Locate the cell with the specified text and output its [X, Y] center coordinate. 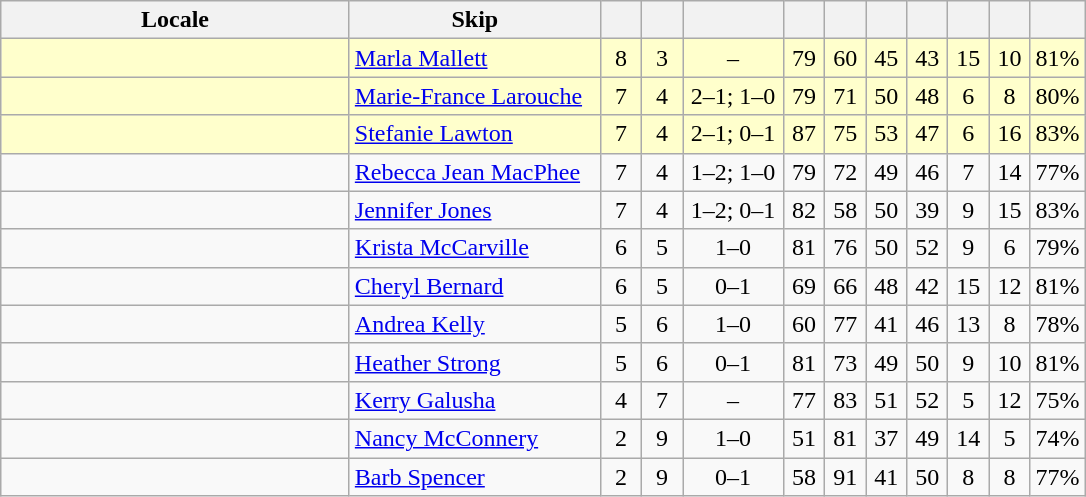
2–1; 0–1 [732, 134]
1–2; 0–1 [732, 210]
Heather Strong [474, 362]
75 [846, 134]
80% [1058, 96]
Barb Spencer [474, 477]
Rebecca Jean MacPhee [474, 172]
75% [1058, 400]
53 [886, 134]
37 [886, 438]
Skip [474, 20]
73 [846, 362]
47 [928, 134]
87 [804, 134]
Nancy McConnery [474, 438]
Andrea Kelly [474, 324]
45 [886, 58]
2–1; 1–0 [732, 96]
Locale [176, 20]
16 [1010, 134]
69 [804, 286]
Stefanie Lawton [474, 134]
66 [846, 286]
Marla Mallett [474, 58]
79% [1058, 248]
76 [846, 248]
83 [846, 400]
72 [846, 172]
3 [662, 58]
71 [846, 96]
82 [804, 210]
39 [928, 210]
Marie-France Larouche [474, 96]
1–2; 1–0 [732, 172]
78% [1058, 324]
Jennifer Jones [474, 210]
13 [968, 324]
74% [1058, 438]
42 [928, 286]
43 [928, 58]
91 [846, 477]
Kerry Galusha [474, 400]
Krista McCarville [474, 248]
Cheryl Bernard [474, 286]
